Scan for the cell matching the given text and deliver its [X, Y] coordinate at center. 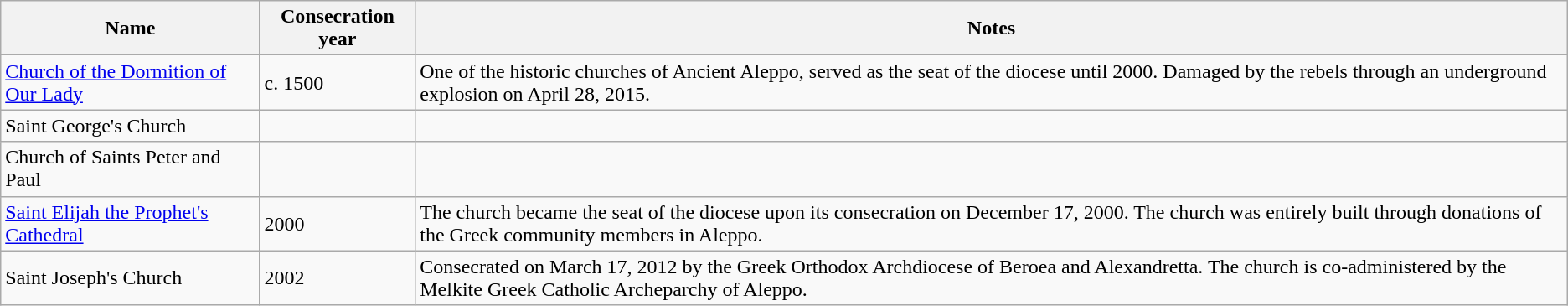
2002 [338, 278]
Church of the Dormition of Our Lady [131, 82]
Consecration year [338, 29]
Notes [992, 29]
Saint Joseph's Church [131, 278]
Name [131, 29]
Church of Saints Peter and Paul [131, 169]
Saint George's Church [131, 126]
2000 [338, 223]
c. 1500 [338, 82]
Saint Elijah the Prophet's Cathedral [131, 223]
